Extract the [X, Y] coordinate from the center of the cell holding the provided text.  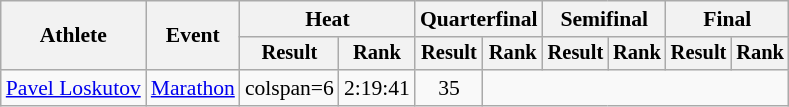
Semifinal [604, 19]
Final [728, 19]
35 [449, 88]
Event [193, 36]
Heat [328, 19]
colspan=6 [290, 88]
Athlete [74, 36]
Quarterfinal [479, 19]
Pavel Loskutov [74, 88]
2:19:41 [377, 88]
Marathon [193, 88]
